Detect which cell encompasses the target text, then output its (X, Y) center coordinate. 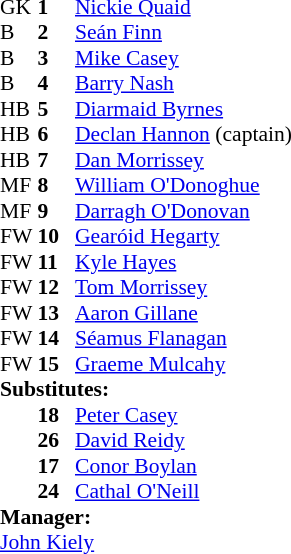
12 (57, 287)
18 (57, 415)
13 (57, 313)
2 (57, 33)
5 (57, 109)
24 (57, 491)
8 (57, 185)
9 (57, 211)
11 (57, 262)
26 (57, 441)
4 (57, 83)
10 (57, 237)
17 (57, 466)
6 (57, 135)
15 (57, 364)
14 (57, 339)
7 (57, 160)
3 (57, 58)
